Search for the cell housing the specified text and yield its (X, Y) center coordinate. 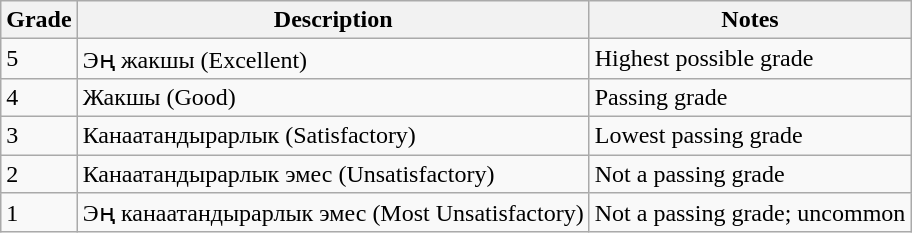
Канаатандырарлык (Satisfactory) (333, 135)
Passing grade (750, 97)
Эң канаатандырарлык эмес (Most Unsatisfactory) (333, 213)
5 (39, 59)
Not a passing grade (750, 173)
Description (333, 20)
4 (39, 97)
Notes (750, 20)
3 (39, 135)
Эң жакшы (Excellent) (333, 59)
Highest possible grade (750, 59)
2 (39, 173)
Not a passing grade; uncommon (750, 213)
Жакшы (Good) (333, 97)
1 (39, 213)
Канаатандырарлык эмес (Unsatisfactory) (333, 173)
Lowest passing grade (750, 135)
Grade (39, 20)
